Find where the given text appears and provide that cell's center as [x, y] coordinate. 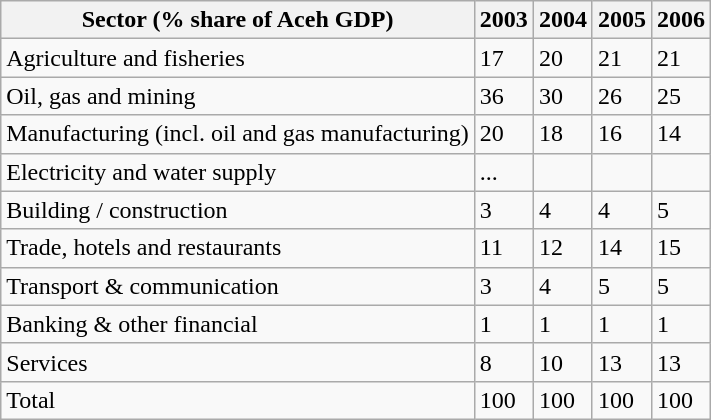
2006 [682, 20]
Sector (% share of Aceh GDP) [238, 20]
Transport & communication [238, 286]
Oil, gas and mining [238, 96]
Electricity and water supply [238, 172]
30 [562, 96]
Total [238, 400]
25 [682, 96]
16 [622, 134]
Manufacturing (incl. oil and gas manufacturing) [238, 134]
11 [504, 248]
8 [504, 362]
Building / construction [238, 210]
... [504, 172]
Agriculture and fisheries [238, 58]
Banking & other financial [238, 324]
26 [622, 96]
18 [562, 134]
15 [682, 248]
2003 [504, 20]
36 [504, 96]
Trade, hotels and restaurants [238, 248]
10 [562, 362]
17 [504, 58]
12 [562, 248]
2004 [562, 20]
2005 [622, 20]
Services [238, 362]
